From the cell containing the given text, extract its center point as [x, y] coordinate. 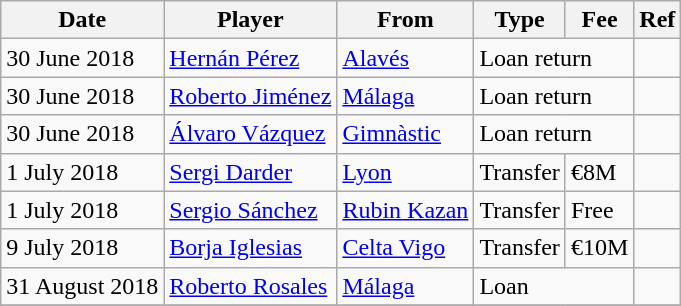
Fee [599, 20]
Sergi Darder [250, 172]
Borja Iglesias [250, 248]
€10M [599, 248]
Loan [554, 286]
Sergio Sánchez [250, 210]
Gimnàstic [406, 134]
Celta Vigo [406, 248]
Rubin Kazan [406, 210]
31 August 2018 [82, 286]
From [406, 20]
Hernán Pérez [250, 58]
Lyon [406, 172]
Ref [658, 20]
Type [520, 20]
Alavés [406, 58]
Date [82, 20]
Roberto Rosales [250, 286]
9 July 2018 [82, 248]
Álvaro Vázquez [250, 134]
Player [250, 20]
€8M [599, 172]
Free [599, 210]
Roberto Jiménez [250, 96]
